Provide the [x, y] coordinate of the cell's center where the given text is located.  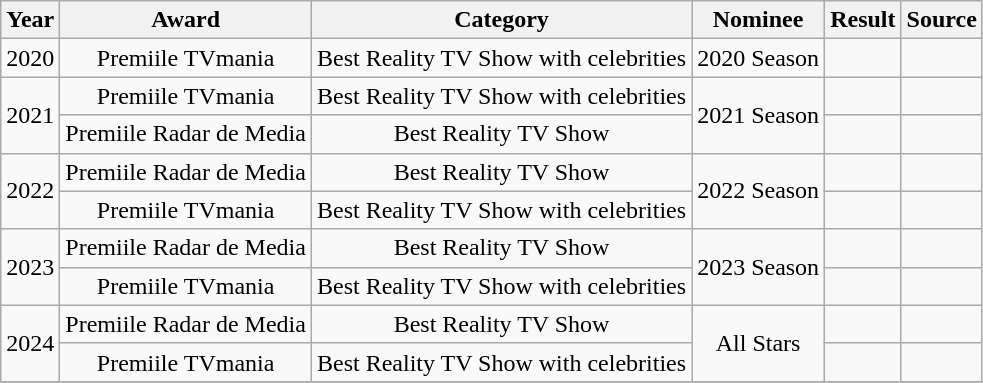
Award [186, 20]
All Stars [758, 343]
2023 Season [758, 267]
2020 [30, 58]
Year [30, 20]
Nominee [758, 20]
Result [863, 20]
2021 [30, 115]
2022 Season [758, 191]
2024 [30, 343]
Source [942, 20]
Category [501, 20]
2022 [30, 191]
2021 Season [758, 115]
2020 Season [758, 58]
2023 [30, 267]
